From the cell containing the given text, extract its center point as (X, Y) coordinate. 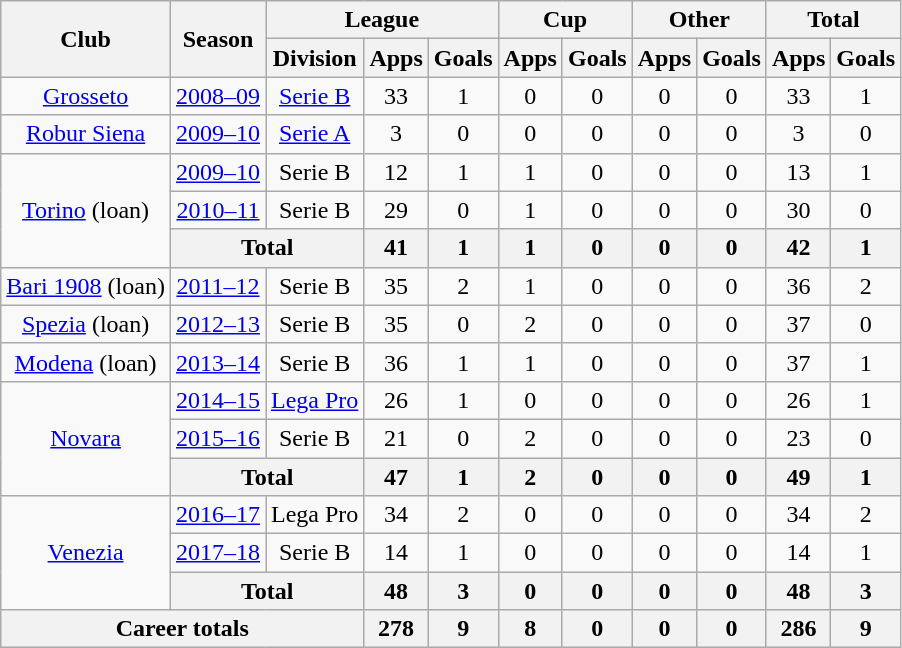
Robur Siena (86, 134)
8 (530, 629)
23 (798, 438)
30 (798, 210)
2015–16 (218, 438)
Serie A (315, 134)
49 (798, 477)
Season (218, 39)
Venezia (86, 553)
Club (86, 39)
278 (396, 629)
21 (396, 438)
Spezia (loan) (86, 324)
2013–14 (218, 362)
13 (798, 172)
2012–13 (218, 324)
Career totals (182, 629)
2014–15 (218, 400)
41 (396, 248)
Other (699, 20)
Bari 1908 (loan) (86, 286)
Modena (loan) (86, 362)
42 (798, 248)
Novara (86, 438)
2017–18 (218, 553)
2008–09 (218, 96)
2016–17 (218, 515)
47 (396, 477)
Torino (loan) (86, 210)
Cup (565, 20)
League (382, 20)
2010–11 (218, 210)
Division (315, 58)
286 (798, 629)
2011–12 (218, 286)
Grosseto (86, 96)
29 (396, 210)
12 (396, 172)
